Output the [x, y] coordinate of the center of the cell containing the given text.  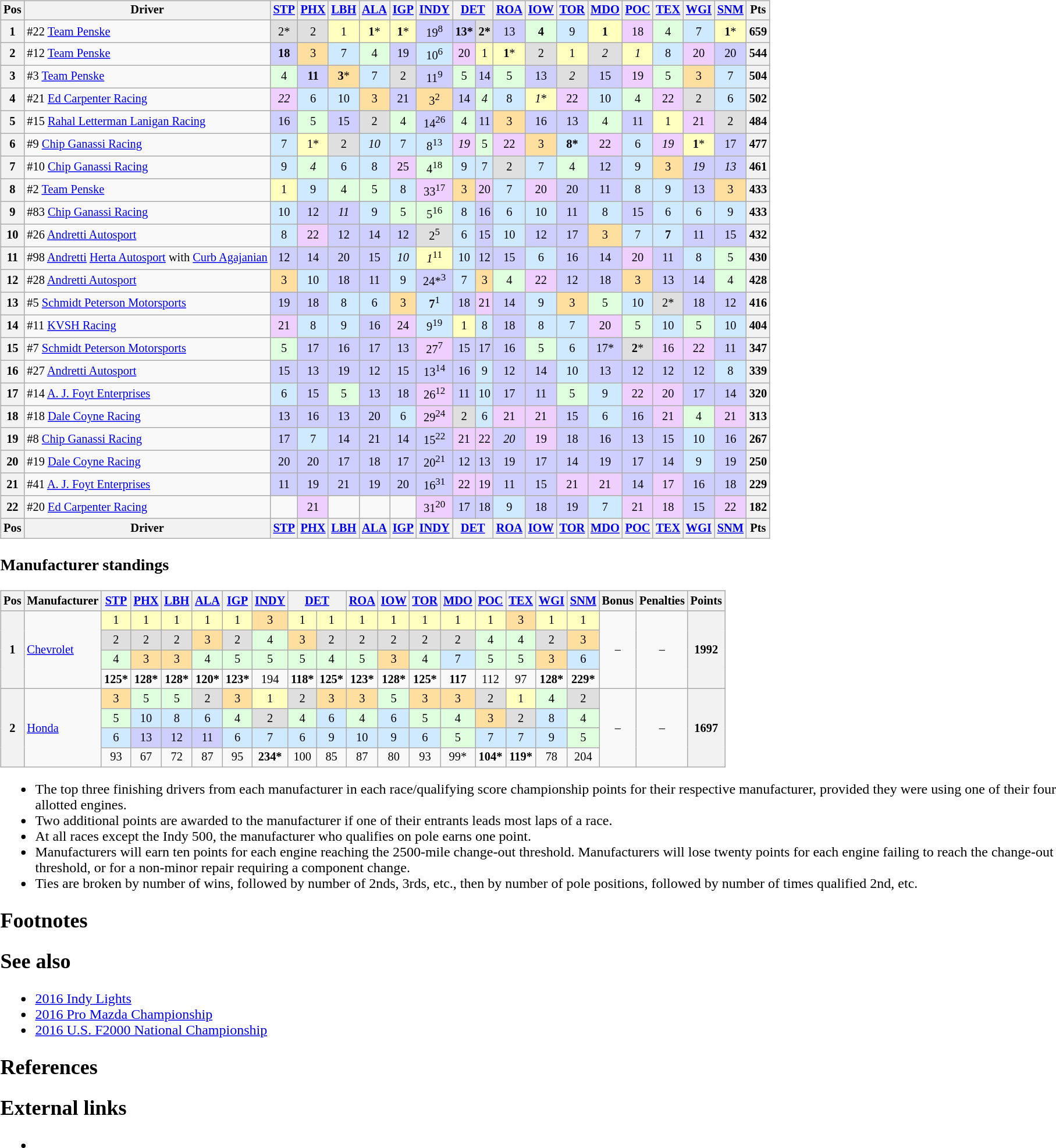
204 [583, 758]
477 [758, 144]
#11 KVSH Racing [147, 326]
Points [706, 601]
1426 [435, 122]
117 [458, 679]
1697 [706, 728]
Chevrolet [63, 649]
104* [491, 758]
#20 Ed Carpenter Racing [147, 507]
#2 Team Penske [147, 190]
Honda [63, 728]
Bonus [618, 601]
#22 Team Penske [147, 31]
#19 Dale Coyne Racing [147, 462]
Manufacturer [63, 601]
813 [435, 144]
198 [435, 31]
2612 [435, 394]
229* [583, 679]
120* [207, 679]
#98 Andretti Herta Autosport with Curb Agajanian [147, 258]
#83 Chip Ganassi Racing [147, 213]
461 [758, 168]
13* [464, 31]
3* [343, 77]
119 [435, 77]
502 [758, 99]
#3 Team Penske [147, 77]
#27 Andretti Autosport [147, 371]
78 [552, 758]
111 [435, 258]
659 [758, 31]
106 [435, 54]
3120 [435, 507]
118* [303, 679]
#41 A. J. Foyt Enterprises [147, 484]
1631 [435, 484]
277 [435, 349]
2924 [435, 417]
182 [758, 507]
17* [605, 349]
234* [270, 758]
#28 Andretti Autosport [147, 280]
112 [491, 679]
1522 [435, 439]
339 [758, 371]
24*3 [435, 280]
95 [237, 758]
418 [435, 168]
#7 Schmidt Peterson Motorsports [147, 349]
250 [758, 462]
67 [147, 758]
Penalties [662, 601]
3317 [435, 190]
32 [435, 99]
2021 [435, 462]
416 [758, 304]
#8 Chip Ganassi Racing [147, 439]
119* [521, 758]
347 [758, 349]
504 [758, 77]
#12 Team Penske [147, 54]
919 [435, 326]
516 [435, 213]
432 [758, 235]
544 [758, 54]
80 [394, 758]
#21 Ed Carpenter Racing [147, 99]
97 [521, 679]
1992 [706, 649]
#18 Dale Coyne Racing [147, 417]
#14 A. J. Foyt Enterprises [147, 394]
8* [573, 144]
430 [758, 258]
320 [758, 394]
#15 Rahal Letterman Lanigan Racing [147, 122]
428 [758, 280]
267 [758, 439]
99* [458, 758]
#5 Schmidt Peterson Motorsports [147, 304]
404 [758, 326]
71 [435, 304]
100 [303, 758]
1314 [435, 371]
#26 Andretti Autosport [147, 235]
484 [758, 122]
72 [177, 758]
85 [331, 758]
194 [270, 679]
#9 Chip Ganassi Racing [147, 144]
24 [403, 326]
#10 Chip Ganassi Racing [147, 168]
313 [758, 417]
229 [758, 484]
